Determine the (x, y) coordinate at the center of the cell enclosing the given text.  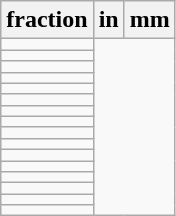
fraction (47, 20)
in (108, 20)
mm (150, 20)
